Detect which cell encompasses the target text, then output its (X, Y) center coordinate. 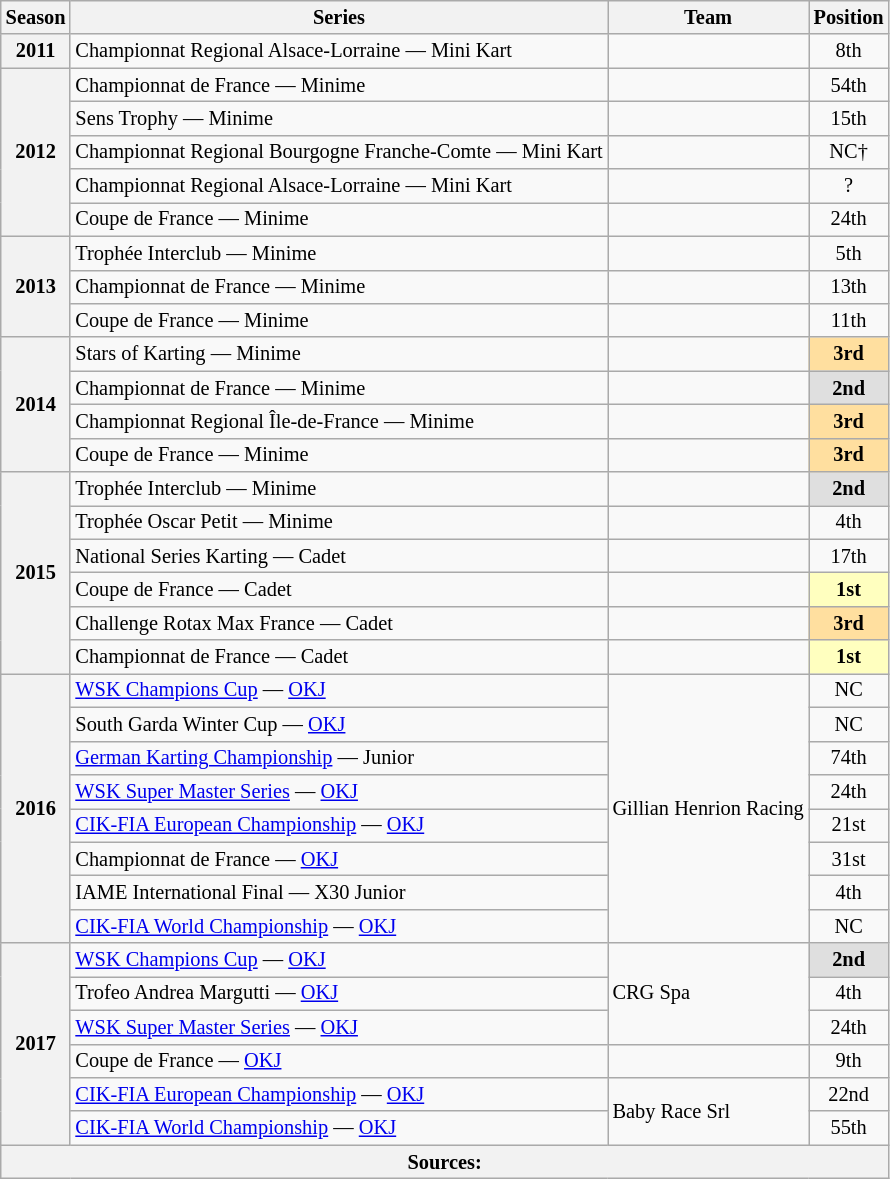
15th (849, 118)
54th (849, 85)
55th (849, 1128)
2016 (36, 808)
Sens Trophy — Minime (338, 118)
21st (849, 825)
NC† (849, 152)
2015 (36, 573)
Championnat Regional Île-de-France — Minime (338, 421)
Championnat de France — Cadet (338, 657)
Series (338, 17)
22nd (849, 1094)
Trophée Oscar Petit — Minime (338, 522)
2017 (36, 1044)
IAME International Final — X30 Junior (338, 892)
Team (708, 17)
? (849, 186)
South Garda Winter Cup — OKJ (338, 724)
2014 (36, 404)
11th (849, 320)
31st (849, 859)
74th (849, 758)
German Karting Championship — Junior (338, 758)
Season (36, 17)
Coupe de France — Cadet (338, 589)
Baby Race Srl (708, 1110)
Challenge Rotax Max France — Cadet (338, 623)
17th (849, 556)
National Series Karting — Cadet (338, 556)
Gillian Henrion Racing (708, 808)
Championnat de France — OKJ (338, 859)
Trofeo Andrea Margutti — OKJ (338, 993)
9th (849, 1061)
2012 (36, 152)
5th (849, 253)
2013 (36, 286)
2011 (36, 51)
Sources: (445, 1162)
CRG Spa (708, 994)
13th (849, 287)
Coupe de France — OKJ (338, 1061)
Championnat Regional Bourgogne Franche-Comte — Mini Kart (338, 152)
8th (849, 51)
Position (849, 17)
Stars of Karting — Minime (338, 354)
